Locate the cell with the specified text and output its (X, Y) center coordinate. 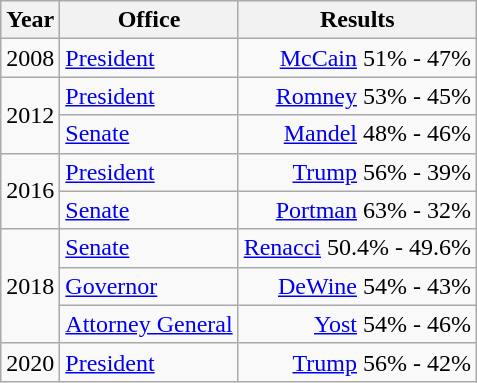
Renacci 50.4% - 49.6% (357, 248)
Year (30, 20)
Office (149, 20)
Portman 63% - 32% (357, 210)
Romney 53% - 45% (357, 96)
Yost 54% - 46% (357, 324)
2018 (30, 286)
Trump 56% - 42% (357, 362)
2020 (30, 362)
DeWine 54% - 43% (357, 286)
Attorney General (149, 324)
2012 (30, 115)
Governor (149, 286)
Results (357, 20)
Mandel 48% - 46% (357, 134)
2016 (30, 191)
2008 (30, 58)
Trump 56% - 39% (357, 172)
McCain 51% - 47% (357, 58)
